Capture the cell that displays the provided text and extract its [X, Y] central coordinate. 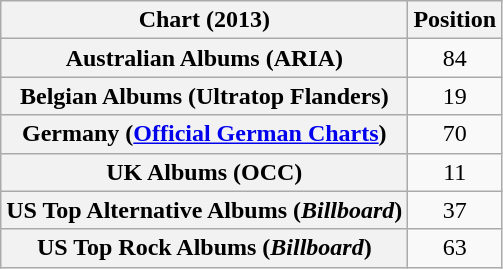
Position [455, 20]
US Top Alternative Albums (Billboard) [204, 210]
Australian Albums (ARIA) [204, 58]
Germany (Official German Charts) [204, 134]
UK Albums (OCC) [204, 172]
84 [455, 58]
Chart (2013) [204, 20]
70 [455, 134]
19 [455, 96]
11 [455, 172]
US Top Rock Albums (Billboard) [204, 248]
63 [455, 248]
Belgian Albums (Ultratop Flanders) [204, 96]
37 [455, 210]
